Capture the cell that displays the provided text and extract its [X, Y] central coordinate. 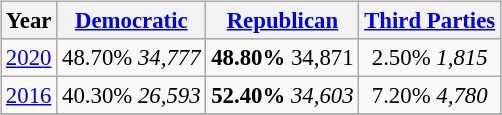
Year [29, 21]
52.40% 34,603 [282, 96]
Republican [282, 21]
Democratic [132, 21]
40.30% 26,593 [132, 96]
48.70% 34,777 [132, 58]
Third Parties [430, 21]
2020 [29, 58]
2.50% 1,815 [430, 58]
48.80% 34,871 [282, 58]
2016 [29, 96]
7.20% 4,780 [430, 96]
